Locate the cell with the specified text and output its (x, y) center coordinate. 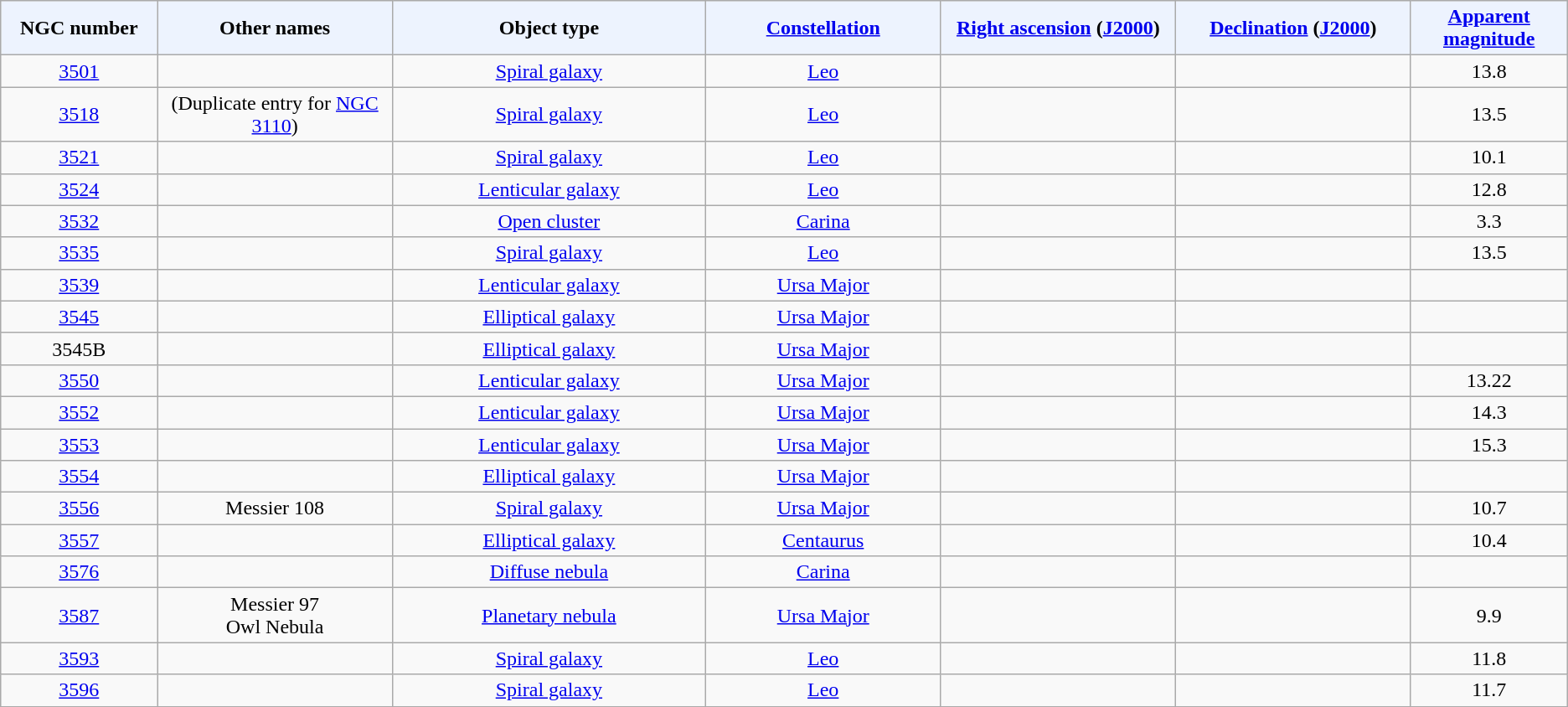
15.3 (1489, 445)
Apparent magnitude (1489, 28)
9.9 (1489, 615)
14.3 (1489, 412)
Right ascension (J2000) (1059, 28)
3524 (79, 189)
Messier 108 (275, 508)
Constellation (823, 28)
Open cluster (549, 221)
3553 (79, 445)
3518 (79, 114)
3539 (79, 285)
3.3 (1489, 221)
13.8 (1489, 71)
10.7 (1489, 508)
NGC number (79, 28)
3550 (79, 380)
3593 (79, 658)
12.8 (1489, 189)
Messier 97Owl Nebula (275, 615)
3545B (79, 348)
Declination (J2000) (1293, 28)
10.4 (1489, 540)
Planetary nebula (549, 615)
3535 (79, 253)
3556 (79, 508)
3557 (79, 540)
Diffuse nebula (549, 572)
13.22 (1489, 380)
3576 (79, 572)
Other names (275, 28)
3532 (79, 221)
3501 (79, 71)
Object type (549, 28)
3596 (79, 690)
3554 (79, 477)
(Duplicate entry for NGC 3110) (275, 114)
3552 (79, 412)
11.7 (1489, 690)
3545 (79, 317)
Centaurus (823, 540)
3521 (79, 157)
11.8 (1489, 658)
3587 (79, 615)
10.1 (1489, 157)
